From the cell containing the given text, extract its center point as [X, Y] coordinate. 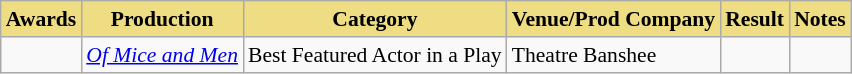
Venue/Prod Company [614, 19]
Production [162, 19]
Category [375, 19]
Result [754, 19]
Best Featured Actor in a Play [375, 55]
Of Mice and Men [162, 55]
Notes [820, 19]
Theatre Banshee [614, 55]
Awards [41, 19]
